Output the (X, Y) coordinate of the center of the cell containing the given text.  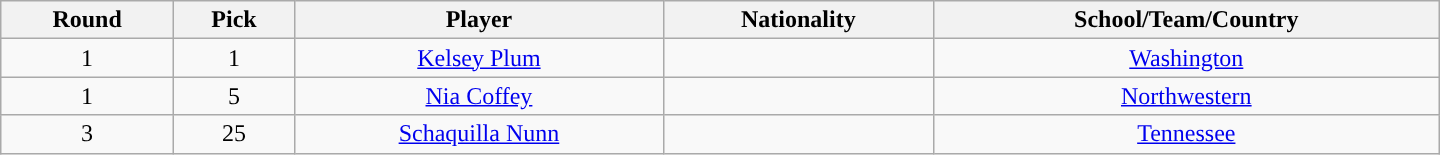
School/Team/Country (1186, 20)
Round (88, 20)
25 (234, 134)
3 (88, 134)
Washington (1186, 58)
Kelsey Plum (480, 58)
Nationality (798, 20)
Pick (234, 20)
Tennessee (1186, 134)
Player (480, 20)
5 (234, 96)
Northwestern (1186, 96)
Nia Coffey (480, 96)
Schaquilla Nunn (480, 134)
